Scan for the cell matching the given text and deliver its [X, Y] coordinate at center. 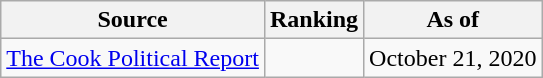
Ranking [314, 20]
As of [453, 20]
The Cook Political Report [133, 58]
October 21, 2020 [453, 58]
Source [133, 20]
